Return the [X, Y] coordinate for the center point of the cell that contains the specified text.  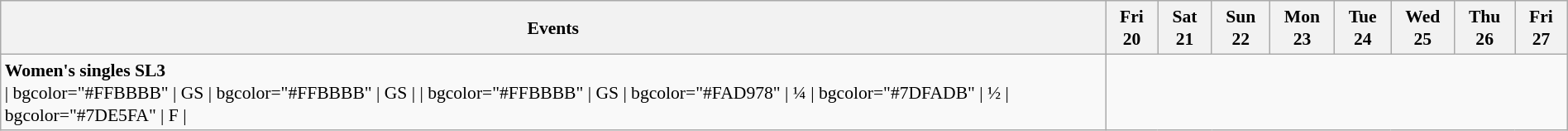
Mon 23 [1303, 27]
Thu 26 [1485, 27]
Fri 27 [1542, 27]
Tue 24 [1363, 27]
Fri 20 [1131, 27]
Sat 21 [1184, 27]
Sun 22 [1241, 27]
Events [553, 27]
Wed 25 [1422, 27]
